From the cell containing the given text, extract its center point as (x, y) coordinate. 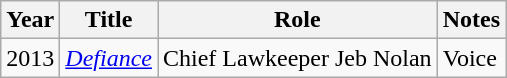
Year (30, 20)
Chief Lawkeeper Jeb Nolan (298, 58)
Voice (471, 58)
2013 (30, 58)
Notes (471, 20)
Defiance (109, 58)
Title (109, 20)
Role (298, 20)
